Capture the cell that displays the provided text and extract its [X, Y] central coordinate. 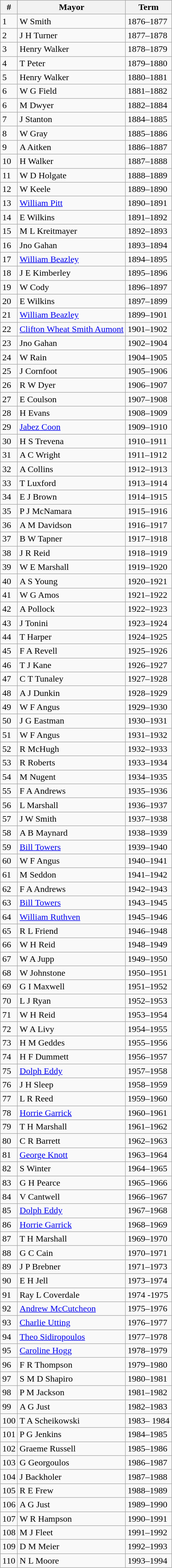
1884–1885 [148, 119]
97 [9, 1379]
48 [9, 693]
38 [9, 553]
73 [9, 1043]
28 [9, 413]
105 [9, 1490]
1911–1912 [148, 455]
1921–1922 [148, 595]
1892–1893 [148, 231]
1929–1930 [148, 707]
53 [9, 763]
26 [9, 385]
T J Kane [72, 665]
1967–1968 [148, 1211]
57 [9, 819]
1923–1924 [148, 623]
1983– 1984 [148, 1421]
J Stanton [72, 119]
1890–1891 [148, 203]
96 [9, 1365]
65 [9, 931]
William Ruthven [72, 917]
1977–1978 [148, 1337]
2 [9, 35]
40 [9, 581]
60 [9, 861]
103 [9, 1462]
1925–1926 [148, 651]
A Aitken [72, 147]
T Luxford [72, 483]
83 [9, 1183]
H M Geddes [72, 1043]
W R Hampson [72, 1519]
A C Wright [72, 455]
W Smith [72, 21]
1920–1921 [148, 581]
1963–1964 [148, 1155]
59 [9, 847]
1933–1934 [148, 763]
# [9, 7]
Caroline Hogg [72, 1351]
44 [9, 637]
B W Tapner [72, 539]
1894–1895 [148, 259]
99 [9, 1407]
64 [9, 917]
1942–1943 [148, 889]
J E Kimberley [72, 273]
H Walker [72, 161]
18 [9, 273]
1946–1948 [148, 931]
W G Amos [72, 595]
102 [9, 1449]
1950–1951 [148, 973]
79 [9, 1127]
25 [9, 371]
J G Eastman [72, 721]
1902–1904 [148, 343]
E H Jell [72, 1281]
92 [9, 1309]
109 [9, 1547]
32 [9, 469]
1985–1986 [148, 1449]
1960–1961 [148, 1113]
J R Reid [72, 553]
1984–1985 [148, 1435]
N L Moore [72, 1561]
1917–1918 [148, 539]
88 [9, 1253]
H S Trevena [72, 441]
T Peter [72, 63]
Term [148, 7]
5 [9, 77]
58 [9, 833]
1935–1936 [148, 791]
1907–1908 [148, 399]
1986–1987 [148, 1462]
1878–1879 [148, 49]
M Seddon [72, 875]
1959–1960 [148, 1099]
66 [9, 945]
L Marshall [72, 805]
J Backholer [72, 1476]
R Roberts [72, 763]
1931–1932 [148, 735]
12 [9, 189]
37 [9, 539]
15 [9, 231]
4 [9, 63]
24 [9, 357]
1956–1957 [148, 1057]
W A Jupp [72, 959]
1957–1958 [148, 1071]
A J Dunkin [72, 693]
1941–1942 [148, 875]
3 [9, 49]
J H Turner [72, 35]
39 [9, 567]
G C Cain [72, 1253]
1993–1994 [148, 1561]
29 [9, 427]
W Keele [72, 189]
1978–1979 [148, 1351]
1881–1882 [148, 91]
51 [9, 735]
1966–1967 [148, 1197]
35 [9, 511]
1913–1914 [148, 483]
J H Sleep [72, 1085]
1981–1982 [148, 1393]
R E Frew [72, 1490]
M L Kreitmayer [72, 231]
Jabez Coon [72, 427]
1930–1931 [148, 721]
7 [9, 119]
27 [9, 399]
49 [9, 707]
20 [9, 301]
78 [9, 1113]
Andrew McCutcheon [72, 1309]
107 [9, 1519]
61 [9, 875]
C T Tunaley [72, 679]
W D Holgate [72, 175]
67 [9, 959]
52 [9, 749]
43 [9, 623]
1987–1988 [148, 1476]
10 [9, 161]
J Cornfoot [72, 371]
1914–1915 [148, 497]
1964–1965 [148, 1169]
1912–1913 [148, 469]
1889–1890 [148, 189]
Mayor [72, 7]
1938–1939 [148, 833]
1940–1941 [148, 861]
1926–1927 [148, 665]
M J Fleet [72, 1533]
1973–1974 [148, 1281]
1949–1950 [148, 959]
41 [9, 595]
A S Young [72, 581]
1979–1980 [148, 1365]
89 [9, 1267]
80 [9, 1141]
1916–1917 [148, 525]
Graeme Russell [72, 1449]
1958–1959 [148, 1085]
G H Pearce [72, 1183]
1945–1946 [148, 917]
W E Marshall [72, 567]
W Cody [72, 287]
106 [9, 1504]
1918–1919 [148, 553]
8 [9, 133]
81 [9, 1155]
62 [9, 889]
1910–1911 [148, 441]
E Coulson [72, 399]
22 [9, 329]
31 [9, 455]
Charlie Utting [72, 1323]
1909–1910 [148, 427]
11 [9, 175]
1924–1925 [148, 637]
1906–1907 [148, 385]
G Georgoulos [72, 1462]
36 [9, 525]
1896–1897 [148, 287]
1954–1955 [148, 1029]
33 [9, 483]
9 [9, 147]
23 [9, 343]
A Collins [72, 469]
14 [9, 217]
M Nugent [72, 777]
1893–1894 [148, 245]
72 [9, 1029]
F A Revell [72, 651]
1961–1962 [148, 1127]
1980–1981 [148, 1379]
1953–1954 [148, 1015]
69 [9, 987]
R L Friend [72, 931]
Clifton Wheat Smith Aumont [72, 329]
50 [9, 721]
70 [9, 1001]
91 [9, 1294]
S Winter [72, 1169]
L R Reed [72, 1099]
87 [9, 1239]
J P Brebner [72, 1267]
George Knott [72, 1155]
1919–1920 [148, 567]
1943–1945 [148, 903]
1992–1993 [148, 1547]
1970–1971 [148, 1253]
Theo Sidiropoulos [72, 1337]
54 [9, 777]
84 [9, 1197]
104 [9, 1476]
101 [9, 1435]
1905–1906 [148, 371]
17 [9, 259]
1888–1889 [148, 175]
W G Field [72, 91]
1982–1983 [148, 1407]
1885–1886 [148, 133]
34 [9, 497]
A M Davidson [72, 525]
H Evans [72, 413]
94 [9, 1337]
1988–1989 [148, 1490]
1951–1952 [148, 987]
H F Dummett [72, 1057]
1876–1877 [148, 21]
T A Scheikowski [72, 1421]
1879–1880 [148, 63]
13 [9, 203]
1936–1937 [148, 805]
77 [9, 1099]
W A Livy [72, 1029]
1976–1977 [148, 1323]
1968–1969 [148, 1225]
1922–1923 [148, 609]
45 [9, 651]
P G Jenkins [72, 1435]
93 [9, 1323]
63 [9, 903]
1 [9, 21]
1928–1929 [148, 693]
1969–1970 [148, 1239]
100 [9, 1421]
82 [9, 1169]
1877–1878 [148, 35]
108 [9, 1533]
110 [9, 1561]
55 [9, 791]
1899–1901 [148, 315]
21 [9, 315]
95 [9, 1351]
1895–1896 [148, 273]
J Tonini [72, 623]
V Cantwell [72, 1197]
1971–1973 [148, 1267]
71 [9, 1015]
T Harper [72, 637]
Ray L Coverdale [72, 1294]
74 [9, 1057]
1908–1909 [148, 413]
L J Ryan [72, 1001]
1962–1963 [148, 1141]
R McHugh [72, 749]
A Pollock [72, 609]
1904–1905 [148, 357]
16 [9, 245]
46 [9, 665]
William Pitt [72, 203]
P M Jackson [72, 1393]
1901–1902 [148, 329]
75 [9, 1071]
1955–1956 [148, 1043]
A B Maynard [72, 833]
1965–1966 [148, 1183]
30 [9, 441]
1886–1887 [148, 147]
1952–1953 [148, 1001]
1934–1935 [148, 777]
E J Brown [72, 497]
86 [9, 1225]
D M Meier [72, 1547]
C R Barrett [72, 1141]
R W Dyer [72, 385]
1897–1899 [148, 301]
68 [9, 973]
1887–1888 [148, 161]
1939–1940 [148, 847]
F R Thompson [72, 1365]
1927–1928 [148, 679]
M Dwyer [72, 105]
G I Maxwell [72, 987]
1880–1881 [148, 77]
19 [9, 287]
90 [9, 1281]
1990–1991 [148, 1519]
W Gray [72, 133]
85 [9, 1211]
1974 -1975 [148, 1294]
P J McNamara [72, 511]
1991–1992 [148, 1533]
J W Smith [72, 819]
1975–1976 [148, 1309]
1882–1884 [148, 105]
1891–1892 [148, 217]
47 [9, 679]
1937–1938 [148, 819]
W Johnstone [72, 973]
42 [9, 609]
1915–1916 [148, 511]
1932–1933 [148, 749]
76 [9, 1085]
1989–1990 [148, 1504]
1948–1949 [148, 945]
S M D Shapiro [72, 1379]
W Rain [72, 357]
56 [9, 805]
98 [9, 1393]
